Find where the given text appears and provide that cell's center as [x, y] coordinate. 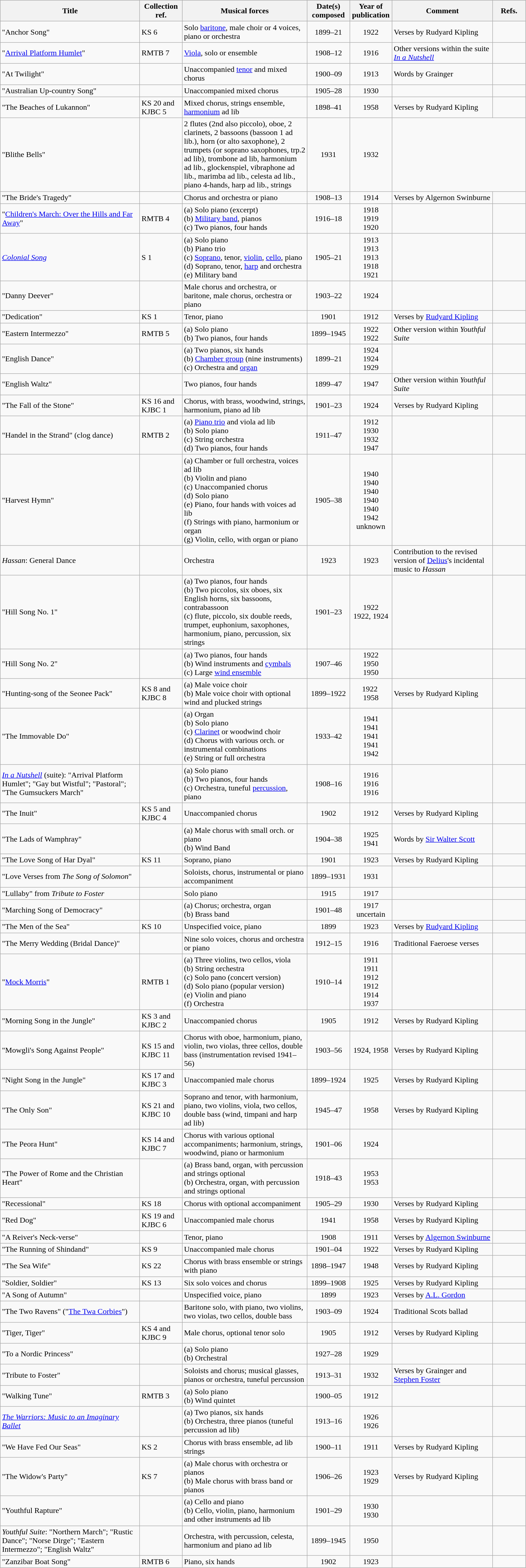
The Warriors: Music to an Imaginary Ballet [70, 1421]
Title [70, 11]
Baritone solo, with piano, two violins, two violas, two cellos, double bass [245, 1312]
"Mock Morris" [70, 982]
192219501950 [371, 664]
"The Love Song of Har Dyal" [70, 860]
"The Widow's Party" [70, 1477]
1901–04 [328, 1249]
KS 15 and KJBC 11 [161, 1050]
"The Two Ravens" ("The Twa Corbies") [70, 1312]
"Handel in the Strand" (clog dance) [70, 435]
"Danny Deever" [70, 296]
RMTB 6 [161, 1562]
1948 [371, 1266]
1899–47 [328, 385]
1915 [328, 893]
KS 16 and KJBC 1 [161, 405]
Date(s) composed [328, 11]
Piano, six hands [245, 1562]
RMTB 3 [161, 1396]
RMTB 7 [161, 53]
"Morning Song in the Jungle" [70, 1020]
1910–14 [328, 982]
"The Merry Wedding (Bridal Dance)" [70, 943]
1904–38 [328, 839]
"Tribute to Foster" [70, 1375]
KS 3 and KJBC 2 [161, 1020]
1908–12 [328, 53]
RMTB 5 [161, 333]
1905–38 [328, 500]
"Soldier, Soldier" [70, 1283]
1914 [371, 197]
"A Song of Autumn" [70, 1295]
(a) Organ (b) Solo piano (c) Clarinet or woodwind choir(d) Chorus with various orch. or instrumental combinations(e) String or full orchestra [245, 736]
"To a Nordic Princess" [70, 1354]
1901–29 [328, 1511]
Traditional Faeroese verses [442, 943]
"Walking Tune" [70, 1396]
1898–1947 [328, 1266]
1922 1958 [371, 693]
"The Inuit" [70, 813]
1905–29 [328, 1204]
19251941 [371, 839]
19301930 [371, 1511]
KS 9 [161, 1249]
(a) Two pianos, four hands(b) Wind instruments and cymbals(c) Large wind ensemble [245, 664]
KS 8 and KJBC 8 [161, 693]
"Harvest Hymn" [70, 500]
1913 [371, 74]
Chorus with brass ensemble, ad lib strings [245, 1447]
Two pianos, four hands [245, 385]
Soprano and tenor, with harmonium, piano, two violins, viola, two cellos, double bass (wind, timpani and harp ad lib) [245, 1110]
"The Peora Hunt" [70, 1144]
1900–09 [328, 74]
Contribution to the revised version of Delius's incidental music to Hassan [442, 560]
"Hill Song No. 1" [70, 612]
19411941194119411942 [371, 736]
(a) Two pianos, six hands(b) Chamber group (nine instruments)(c) Orchestra and organ [245, 359]
"Hunting-song of the Seonee Pack" [70, 693]
(a) Brass band, organ, with percussion and strings optional(b) Orchestra, organ, with percussion and strings optional [245, 1178]
1903–22 [328, 296]
S 1 [161, 257]
"Tiger, Tiger" [70, 1333]
RMTB 1 [161, 982]
(a) Male chorus with small orch. or piano(b) Wind Band [245, 839]
19221922 [371, 333]
KS 21 and KJBC 10 [161, 1110]
1917 [371, 893]
1908–16 [328, 783]
Comment [442, 11]
(a) Solo piano(b) Two pianos, four hands(c) Orchestra, tuneful percussion, piano [245, 783]
1913–16 [328, 1421]
191819191920 [371, 218]
RMTB 4 [161, 218]
Male chorus, optional tenor solo [245, 1333]
KS 2 [161, 1447]
"The Bride's Tragedy" [70, 197]
1903–09 [328, 1312]
"Lullaby" from Tribute to Foster [70, 893]
KS 14 and KJBC 7 [161, 1144]
"The Beaches of Lukannon" [70, 107]
"Anchor Song" [70, 32]
19531953 [371, 1178]
Soloists, chorus, instrumental or piano accompaniment [245, 877]
(a) Male voice choir(b) Male voice choir with optional wind and plucked strings [245, 693]
KS 20 and KJBC 5 [161, 107]
1912193019321947 [371, 435]
1933–42 [328, 736]
Collection ref. [161, 11]
Chorus, with brass, woodwind, strings, harmonium, piano ad lib [245, 405]
KS 17 and KJBC 3 [161, 1080]
"English Waltz" [70, 385]
Unaccompanied tenor and mixed chorus [245, 74]
192419241929 [371, 359]
KS 1 [161, 317]
1901–06 [328, 1144]
Viola, solo or ensemble [245, 53]
"A Reiver's Neck-verse" [70, 1237]
1898–41 [328, 107]
"Eastern Intermezzo" [70, 333]
(a) Male chorus with orchestra or pianos(b) Male chorus with brass band or pianos [245, 1477]
KS 4 and KJBC 9 [161, 1333]
1908 [328, 1237]
(a) Solo piano(b) Orchestral [245, 1354]
KS 10 [161, 927]
Verses by A.L. Gordon [442, 1295]
Chorus with optional accompaniment [245, 1204]
"The Running of Shindand" [70, 1249]
Other versions within the suite In a Nutshell [442, 53]
(a) Solo piano(b) Piano trio(c) Soprano, tenor, violin, cello, piano(d) Soprano, tenor, harp and orchestra(e) Military band [245, 257]
1899–1908 [328, 1283]
1947 [371, 385]
Words by Sir Walter Scott [442, 839]
"The Men of the Sea" [70, 927]
(a) Solo piano (excerpt)(b) Military band, pianos(c) Two pianos, four hands [245, 218]
"Australian Up-country Song" [70, 91]
"Mowgli's Song Against People" [70, 1050]
Traditional Scots ballad [442, 1312]
RMTB 2 [161, 435]
19231929 [371, 1477]
19261926 [371, 1421]
Youthful Suite: "Northern March"; "Rustic Dance"; "Norse Dirge"; "Eastern Intermezzo"; "English Waltz" [70, 1540]
1908–13 [328, 197]
Refs. [509, 11]
"The Only Son" [70, 1110]
"Zanzibar Boat Song" [70, 1562]
1900–05 [328, 1396]
1899–1931 [328, 877]
"Red Dog" [70, 1220]
Orchestra [245, 560]
KS 7 [161, 1477]
"Hill Song No. 2" [70, 664]
191619161916 [371, 783]
"English Dance" [70, 359]
Nine solo voices, chorus and orchestra or piano [245, 943]
"The Sea Wife" [70, 1266]
1906–26 [328, 1477]
KS 18 [161, 1204]
Year of publication [371, 11]
1900–11 [328, 1447]
"The Power of Rome and the Christian Heart" [70, 1178]
Orchestra, with percussion, celesta, harmonium and piano ad lib [245, 1540]
1905–21 [328, 257]
"Marching Song of Democracy" [70, 910]
1945–47 [328, 1110]
1929 [371, 1354]
(a) Chorus; orchestra, organ(b) Brass band [245, 910]
1917uncertain [371, 910]
"We Have Fed Our Seas" [70, 1447]
KS 13 [161, 1283]
"Children's March: Over the Hills and Far Away" [70, 218]
(a) Solo piano(b) Wind quintet [245, 1396]
"Night Song in the Jungle" [70, 1080]
1903–56 [328, 1050]
Soloists and chorus; musical glasses, pianos or orchestra, tuneful percussion [245, 1375]
Musical forces [245, 11]
(a) Two pianos, six hands(b) Orchestra, three pianos (tuneful percussion ad lib) [245, 1421]
(a) Cello and piano(b) Cello, violin, piano, harmonium and other instruments ad lib [245, 1511]
Colonial Song [70, 257]
"Recessional" [70, 1204]
1912–15 [328, 943]
Solo piano [245, 893]
1899–1924 [328, 1080]
Chorus with brass ensemble or strings with piano [245, 1266]
1899–1922 [328, 693]
"At Twilight" [70, 74]
1905–28 [328, 91]
Hassan: General Dance [70, 560]
"The Fall of the Stone" [70, 405]
Chorus with oboe, harmonium, piano, violin, two violas, three cellos, double bass (instrumentation revised 1941–56) [245, 1050]
Verses by Grainger and Stephen Foster [442, 1375]
Chorus and orchestra or piano [245, 197]
1916–18 [328, 218]
1913–31 [328, 1375]
1941 [328, 1220]
"Dedication" [70, 317]
Unaccompanied mixed chorus [245, 91]
Six solo voices and chorus [245, 1283]
1907–46 [328, 664]
In a Nutshell (suite): "Arrival Platform Humlet"; "Gay but Wistful"; "Pastoral"; "The Gumsuckers March" [70, 783]
1918–43 [328, 1178]
19131913191319181921 [371, 257]
"Love Verses from The Song of Solomon" [70, 877]
KS 6 [161, 32]
19221922, 1924 [371, 612]
Solo baritone, male choir or 4 voices, piano or orchestra [245, 32]
Male chorus and orchestra, or baritone, male chorus, orchestra or piano [245, 296]
"Youthful Rapture" [70, 1511]
Soprano, piano [245, 860]
Mixed chorus, strings ensemble, harmonium ad lib [245, 107]
(a) Solo piano(b) Two pianos, four hands [245, 333]
(a) Piano trio and viola ad lib(b) Solo piano(c) String orchestra(d) Two pianos, four hands [245, 435]
"The Immovable Do" [70, 736]
"Blithe Bells" [70, 155]
Words by Grainger [442, 74]
1927–28 [328, 1354]
1911–47 [328, 435]
1924, 1958 [371, 1050]
KS 22 [161, 1266]
1950 [371, 1540]
"The Lads of Wamphray" [70, 839]
194019401940194019401942unknown [371, 500]
"Arrival Platform Humlet" [70, 53]
KS 5 and KJBC 4 [161, 813]
Chorus with various optional accompaniments; harmonium, strings, woodwind, piano or harmonium [245, 1144]
191119111912191219141937 [371, 982]
KS 11 [161, 860]
1901–48 [328, 910]
KS 19 and KJBC 6 [161, 1220]
